Extract the [X, Y] coordinate from the center of the cell holding the provided text.  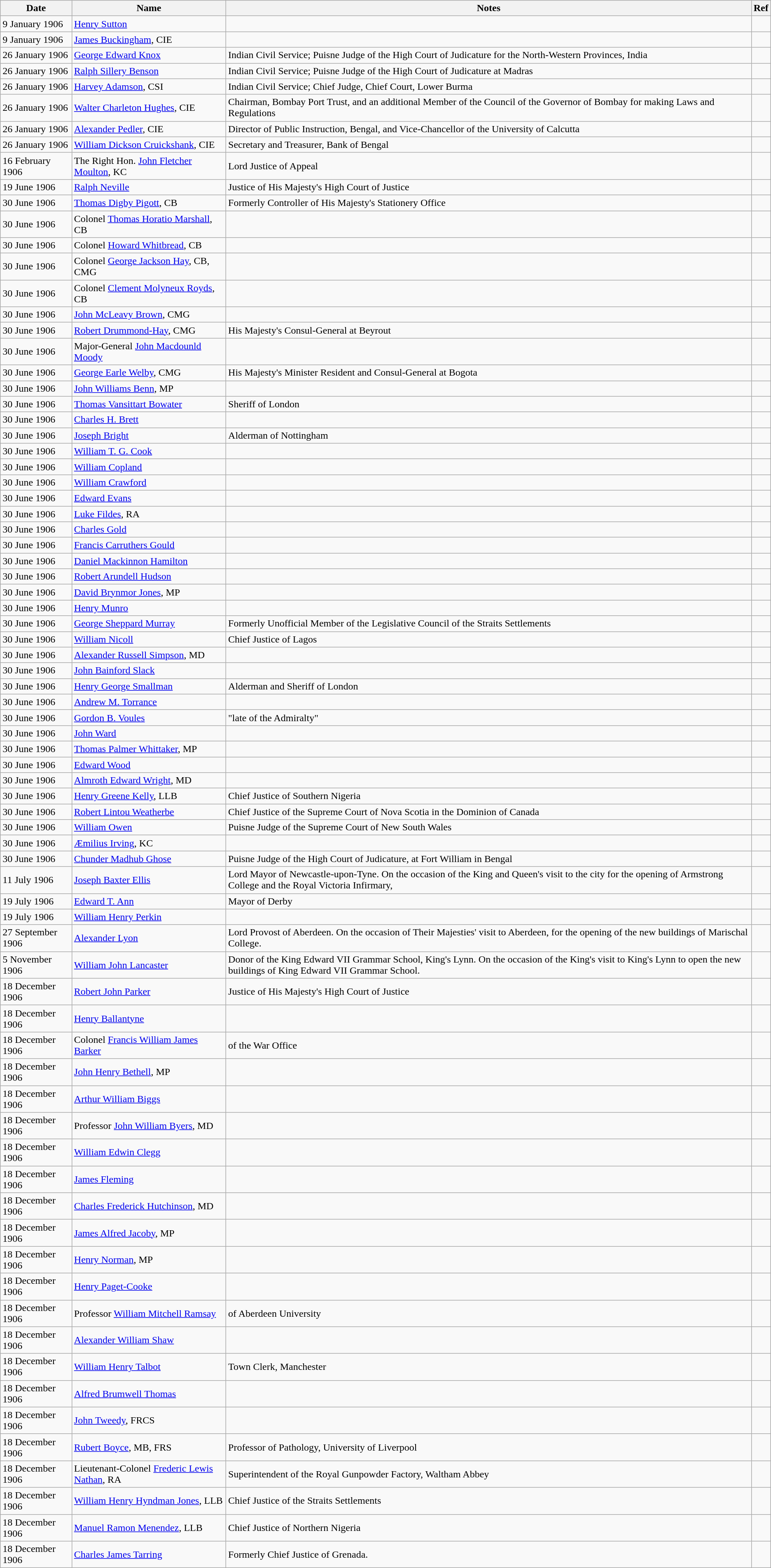
Major-General John Macdounld Moody [149, 352]
Lord Justice of Appeal [489, 166]
Arthur William Biggs [149, 1099]
Alderman and Sheriff of London [489, 686]
Francis Carruthers Gould [149, 545]
Alexander William Shaw [149, 1340]
Colonel Thomas Horatio Marshall, CB [149, 224]
His Majesty's Consul-General at Beyrout [489, 330]
Rubert Boyce, MB, FRS [149, 1447]
George Sheppard Murray [149, 624]
Colonel Francis William James Barker [149, 1045]
Henry George Smallman [149, 686]
Thomas Digby Pigott, CB [149, 203]
Indian Civil Service; Puisne Judge of the High Court of Judicature for the North-Western Provinces, India [489, 55]
Indian Civil Service; Chief Judge, Chief Court, Lower Burma [489, 86]
James Fleming [149, 1180]
Director of Public Instruction, Bengal, and Vice-Chancellor of the University of Calcutta [489, 129]
Notes [489, 8]
John Bainford Slack [149, 671]
Robert Drummond-Hay, CMG [149, 330]
Puisne Judge of the High Court of Judicature, at Fort William in Bengal [489, 859]
Superintendent of the Royal Gunpowder Factory, Waltham Abbey [489, 1474]
Henry Greene Kelly, LLB [149, 796]
Walter Charleton Hughes, CIE [149, 108]
Joseph Baxter Ellis [149, 880]
Henry Sutton [149, 24]
William Henry Hyndman Jones, LLB [149, 1501]
Chief Justice of Southern Nigeria [489, 796]
Alexander Russell Simpson, MD [149, 655]
His Majesty's Minister Resident and Consul-General at Bogota [489, 373]
Robert John Parker [149, 992]
Professor of Pathology, University of Liverpool [489, 1447]
Harvey Adamson, CSI [149, 86]
Almroth Edward Wright, MD [149, 780]
Ralph Neville [149, 187]
Professor William Mitchell Ramsay [149, 1313]
Chunder Madhub Ghose [149, 859]
Edward T. Ann [149, 901]
Date [36, 8]
William Crawford [149, 482]
William Dickson Cruickshank, CIE [149, 145]
Thomas Palmer Whittaker, MP [149, 749]
Æmilius Irving, KC [149, 843]
of the War Office [489, 1045]
19 June 1906 [36, 187]
Edward Evans [149, 498]
Mayor of Derby [489, 901]
Henry Ballantyne [149, 1018]
Gordon B. Voules [149, 717]
John Ward [149, 733]
Name [149, 8]
Daniel Mackinnon Hamilton [149, 561]
Town Clerk, Manchester [489, 1367]
27 September 1906 [36, 938]
Charles H. Brett [149, 420]
16 February 1906 [36, 166]
John McLeavy Brown, CMG [149, 315]
Sheriff of London [489, 404]
George Earle Welby, CMG [149, 373]
Alexander Lyon [149, 938]
William John Lancaster [149, 965]
"late of the Admiralty" [489, 717]
John Williams Benn, MP [149, 388]
Ref [761, 8]
Luke Fildes, RA [149, 514]
Professor John William Byers, MD [149, 1126]
Charles Frederick Hutchinson, MD [149, 1206]
Colonel Clement Molyneux Royds, CB [149, 293]
Thomas Vansittart Bowater [149, 404]
Chief Justice of Northern Nigeria [489, 1527]
William Copland [149, 467]
Alfred Brumwell Thomas [149, 1394]
Robert Arundell Hudson [149, 577]
William Henry Talbot [149, 1367]
Chief Justice of the Straits Settlements [489, 1501]
Alderman of Nottingham [489, 435]
John Henry Bethell, MP [149, 1072]
Chairman, Bombay Port Trust, and an additional Member of the Council of the Governor of Bombay for making Laws and Regulations [489, 108]
Robert Lintou Weatherbe [149, 812]
Puisne Judge of the Supreme Court of New South Wales [489, 827]
Ralph Sillery Benson [149, 71]
Henry Paget-Cooke [149, 1287]
Formerly Unofficial Member of the Legislative Council of the Straits Settlements [489, 624]
William Henry Perkin [149, 917]
11 July 1906 [36, 880]
William Owen [149, 827]
William Nicoll [149, 639]
Formerly Chief Justice of Grenada. [489, 1554]
Chief Justice of Lagos [489, 639]
Manuel Ramon Menendez, LLB [149, 1527]
Lord Provost of Aberdeen. On the occasion of Their Majesties' visit to Aberdeen, for the opening of the new buildings of Marischal College. [489, 938]
Charles James Tarring [149, 1554]
Formerly Controller of His Majesty's Stationery Office [489, 203]
George Edward Knox [149, 55]
Joseph Bright [149, 435]
Henry Munro [149, 608]
The Right Hon. John Fletcher Moulton, KC [149, 166]
William T. G. Cook [149, 451]
Alexander Pedler, CIE [149, 129]
Charles Gold [149, 530]
James Alfred Jacoby, MP [149, 1233]
Secretary and Treasurer, Bank of Bengal [489, 145]
William Edwin Clegg [149, 1152]
Andrew M. Torrance [149, 702]
James Buckingham, CIE [149, 40]
Lieutenant-Colonel Frederic Lewis Nathan, RA [149, 1474]
Chief Justice of the Supreme Court of Nova Scotia in the Dominion of Canada [489, 812]
Colonel George Jackson Hay, CB, CMG [149, 267]
Indian Civil Service; Puisne Judge of the High Court of Judicature at Madras [489, 71]
Colonel Howard Whitbread, CB [149, 245]
Edward Wood [149, 765]
Henry Norman, MP [149, 1260]
John Tweedy, FRCS [149, 1420]
5 November 1906 [36, 965]
of Aberdeen University [489, 1313]
David Brynmor Jones, MP [149, 592]
